Search for the cell housing the specified text and yield its [x, y] center coordinate. 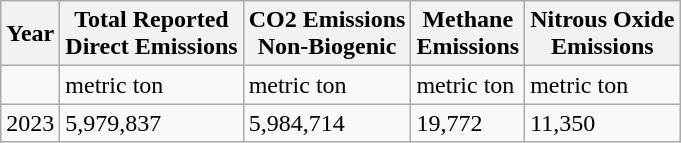
Total ReportedDirect Emissions [152, 34]
19,772 [468, 123]
11,350 [602, 123]
5,979,837 [152, 123]
Year [30, 34]
MethaneEmissions [468, 34]
CO2 EmissionsNon-Biogenic [327, 34]
5,984,714 [327, 123]
2023 [30, 123]
Nitrous OxideEmissions [602, 34]
